Identify which cell holds the provided text, then report its [x, y] central coordinate. 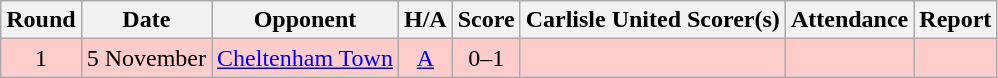
5 November [146, 58]
Cheltenham Town [306, 58]
Round [41, 20]
Opponent [306, 20]
A [425, 58]
1 [41, 58]
Date [146, 20]
H/A [425, 20]
Carlisle United Scorer(s) [652, 20]
Report [956, 20]
0–1 [486, 58]
Attendance [849, 20]
Score [486, 20]
